Identify which cell holds the provided text, then report its [X, Y] central coordinate. 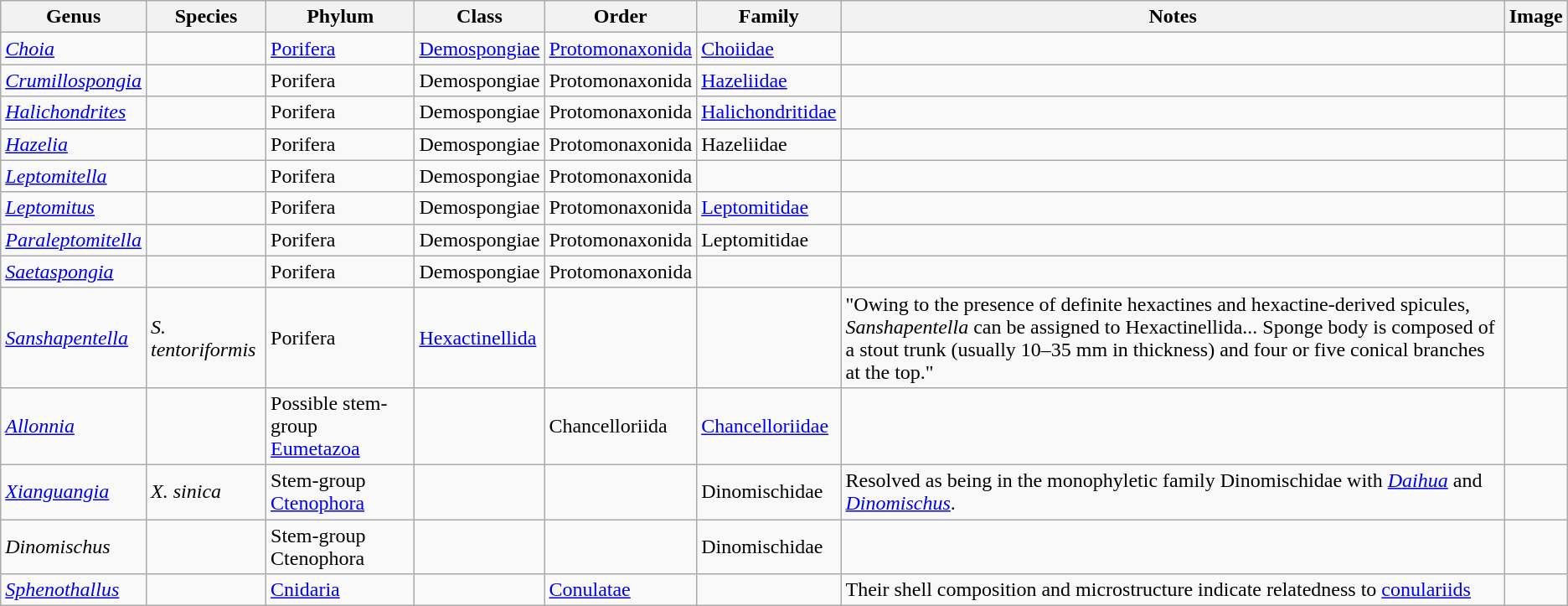
Chancelloriidae [769, 426]
Leptomitus [74, 208]
Chancelloriida [621, 426]
Dinomischus [74, 546]
X. sinica [206, 491]
Halichondrites [74, 112]
Sphenothallus [74, 590]
Cnidaria [340, 590]
Notes [1173, 17]
Paraleptomitella [74, 240]
Resolved as being in the monophyletic family Dinomischidae with Daihua and Dinomischus. [1173, 491]
Image [1536, 17]
Genus [74, 17]
Phylum [340, 17]
Choia [74, 49]
Order [621, 17]
Their shell composition and microstructure indicate relatedness to conulariids [1173, 590]
Conulatae [621, 590]
Sanshapentella [74, 337]
Choiidae [769, 49]
Crumillospongia [74, 80]
Leptomitella [74, 176]
Halichondritidae [769, 112]
S. tentoriformis [206, 337]
Saetaspongia [74, 272]
Hexactinellida [479, 337]
Possible stem-group Eumetazoa [340, 426]
Hazelia [74, 144]
Class [479, 17]
Allonnia [74, 426]
Family [769, 17]
Species [206, 17]
Xianguangia [74, 491]
